Provide the [x, y] coordinate of the cell's center where the given text is located.  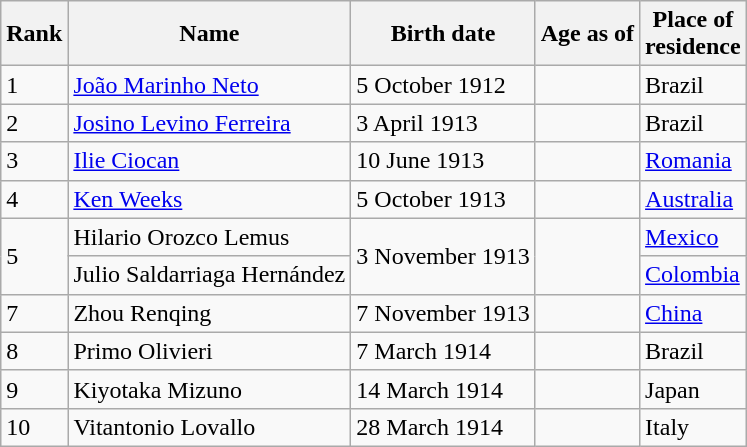
7 [34, 313]
4 [34, 199]
Age as of [587, 34]
Mexico [694, 237]
7 November 1913 [443, 313]
Romania [694, 161]
Name [210, 34]
Vitantonio Lovallo [210, 427]
10 June 1913 [443, 161]
Zhou Renqing [210, 313]
Japan [694, 389]
2 [34, 123]
7 March 1914 [443, 351]
Rank [34, 34]
Ilie Ciocan [210, 161]
5 October 1912 [443, 85]
5 October 1913 [443, 199]
3 [34, 161]
Julio Saldarriaga Hernández [210, 275]
Place of residence [694, 34]
Hilario Orozco Lemus [210, 237]
China [694, 313]
5 [34, 256]
10 [34, 427]
Australia [694, 199]
1 [34, 85]
Josino Levino Ferreira [210, 123]
9 [34, 389]
Birth date [443, 34]
3 November 1913 [443, 256]
Kiyotaka Mizuno [210, 389]
3 April 1913 [443, 123]
Ken Weeks [210, 199]
João Marinho Neto [210, 85]
14 March 1914 [443, 389]
Primo Olivieri [210, 351]
28 March 1914 [443, 427]
8 [34, 351]
Colombia [694, 275]
Italy [694, 427]
